For the text-containing cell, return its midpoint in [X, Y] coordinate format. 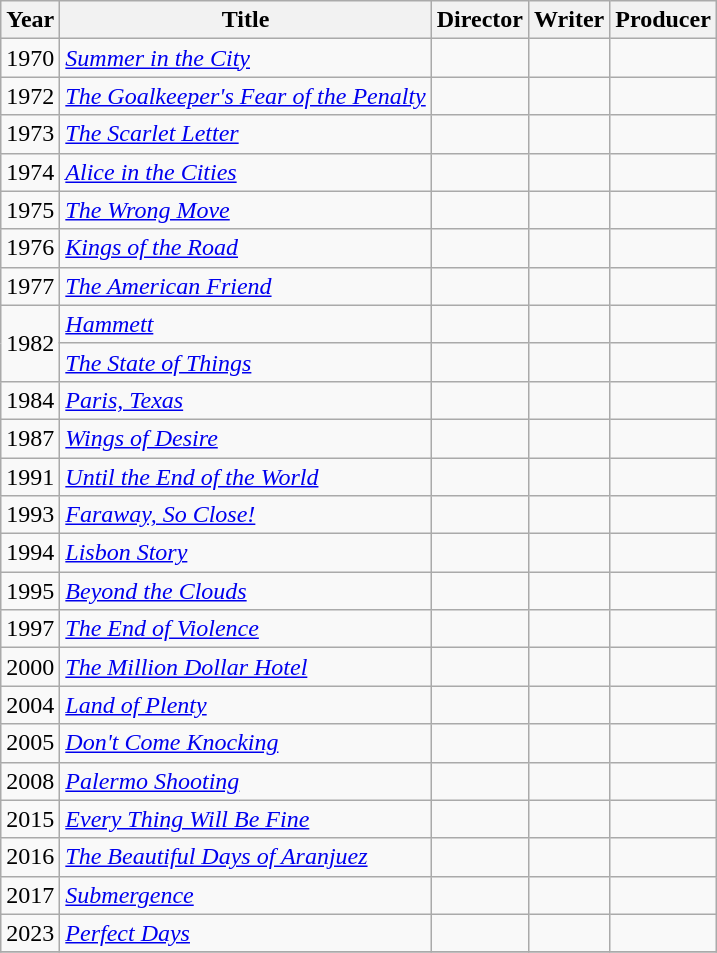
1993 [30, 515]
Palermo Shooting [246, 781]
The State of Things [246, 362]
Land of Plenty [246, 705]
1974 [30, 172]
Year [30, 20]
Until the End of the World [246, 477]
1991 [30, 477]
Lisbon Story [246, 553]
2015 [30, 819]
Don't Come Knocking [246, 743]
1982 [30, 343]
1984 [30, 400]
The Wrong Move [246, 210]
The Beautiful Days of Aranjuez [246, 857]
Kings of the Road [246, 248]
Faraway, So Close! [246, 515]
1970 [30, 58]
The Goalkeeper's Fear of the Penalty [246, 96]
2017 [30, 895]
2000 [30, 667]
Hammett [246, 324]
Paris, Texas [246, 400]
The Scarlet Letter [246, 134]
The American Friend [246, 286]
1997 [30, 629]
2008 [30, 781]
Every Thing Will Be Fine [246, 819]
2004 [30, 705]
1972 [30, 96]
1995 [30, 591]
The End of Violence [246, 629]
2016 [30, 857]
Writer [568, 20]
Producer [664, 20]
1975 [30, 210]
2023 [30, 933]
Submergence [246, 895]
1994 [30, 553]
1973 [30, 134]
1977 [30, 286]
Wings of Desire [246, 438]
The Million Dollar Hotel [246, 667]
1976 [30, 248]
Title [246, 20]
Perfect Days [246, 933]
Alice in the Cities [246, 172]
Beyond the Clouds [246, 591]
Summer in the City [246, 58]
1987 [30, 438]
Director [480, 20]
2005 [30, 743]
